Output the (x, y) coordinate of the center of the cell containing the given text.  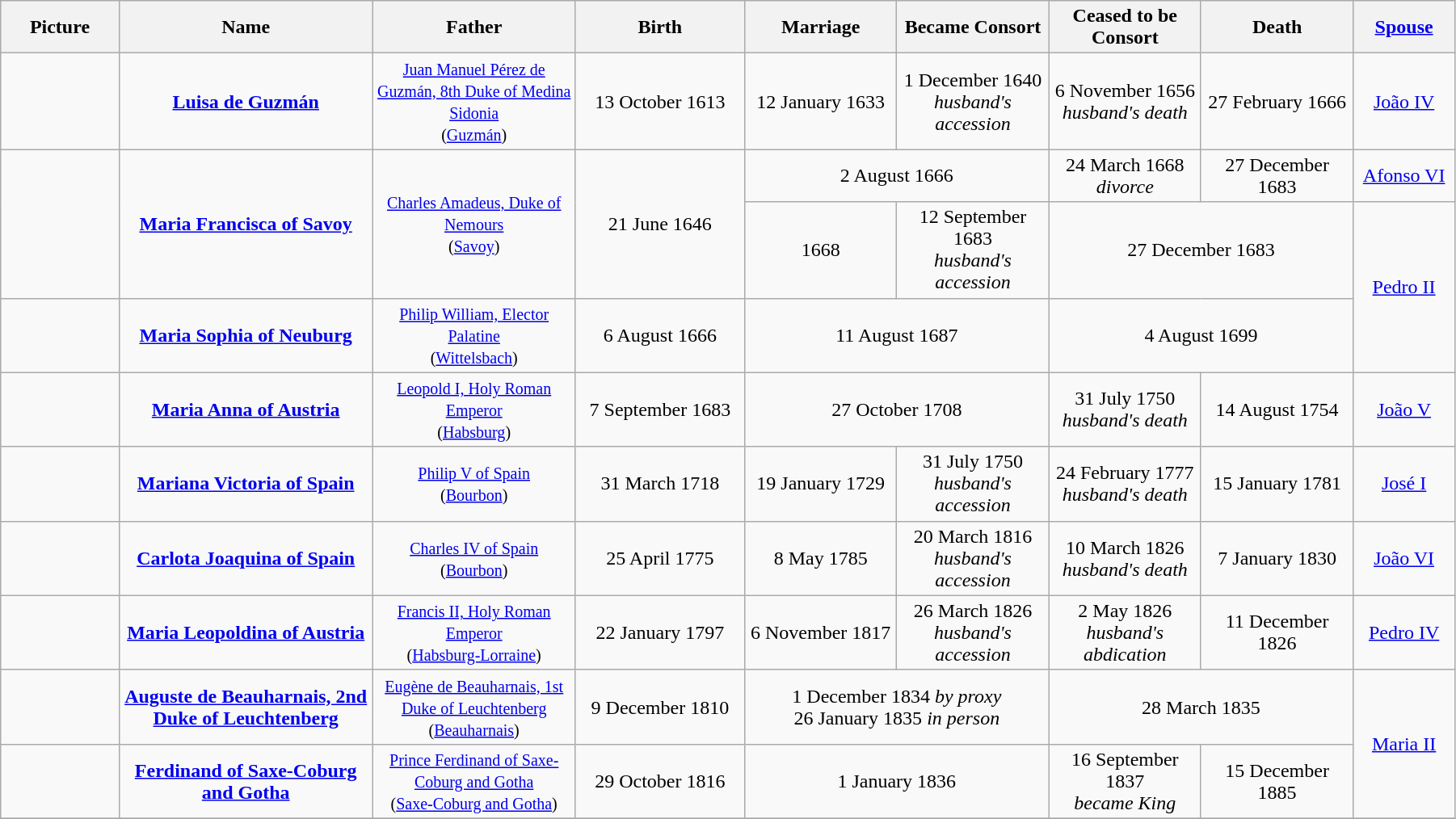
29 October 1816 (659, 781)
9 December 1810 (659, 707)
Francis II, Holy Roman Emperor(Habsburg-Lorraine) (473, 632)
Afonso VI (1404, 176)
16 September 1837became King (1125, 781)
Maria II (1404, 744)
1 January 1836 (897, 781)
João V (1404, 409)
João IV (1404, 102)
14 August 1754 (1277, 409)
21 June 1646 (659, 224)
15 January 1781 (1277, 484)
1 December 1834 by proxy26 January 1835 in person (897, 707)
Maria Sophia of Neuburg (246, 335)
1 December 1640husband's accession (973, 102)
Leopold I, Holy Roman Emperor(Habsburg) (473, 409)
7 January 1830 (1277, 558)
22 January 1797 (659, 632)
Picture (60, 27)
Birth (659, 27)
28 March 1835 (1201, 707)
Charles Amadeus, Duke of Nemours(Savoy) (473, 224)
Maria Leopoldina of Austria (246, 632)
10 March 1826husband's death (1125, 558)
Pedro IV (1404, 632)
Luisa de Guzmán (246, 102)
31 July 1750husband's death (1125, 409)
Ceased to be Consort (1125, 27)
24 March 1668divorce (1125, 176)
Juan Manuel Pérez de Guzmán, 8th Duke of Medina Sidonia(Guzmán) (473, 102)
Marriage (820, 27)
11 August 1687 (897, 335)
2 May 1826husband's abdication (1125, 632)
José I (1404, 484)
Mariana Victoria of Spain (246, 484)
Death (1277, 27)
Auguste de Beauharnais, 2nd Duke of Leuchtenberg (246, 707)
8 May 1785 (820, 558)
7 September 1683 (659, 409)
Philip V of Spain(Bourbon) (473, 484)
Philip William, Elector Palatine(Wittelsbach) (473, 335)
19 January 1729 (820, 484)
2 August 1666 (897, 176)
4 August 1699 (1201, 335)
13 October 1613 (659, 102)
Pedro II (1404, 288)
Father (473, 27)
Became Consort (973, 27)
15 December 1885 (1277, 781)
Carlota Joaquina of Spain (246, 558)
31 July 1750husband's accession (973, 484)
6 August 1666 (659, 335)
27 February 1666 (1277, 102)
6 November 1656husband's death (1125, 102)
31 March 1718 (659, 484)
Spouse (1404, 27)
João VI (1404, 558)
1668 (820, 250)
24 February 1777husband's death (1125, 484)
Name (246, 27)
27 October 1708 (897, 409)
Eugène de Beauharnais, 1st Duke of Leuchtenberg(Beauharnais) (473, 707)
12 January 1633 (820, 102)
Charles IV of Spain(Bourbon) (473, 558)
Maria Francisca of Savoy (246, 224)
Prince Ferdinand of Saxe-Coburg and Gotha(Saxe-Coburg and Gotha) (473, 781)
6 November 1817 (820, 632)
26 March 1826husband's accession (973, 632)
25 April 1775 (659, 558)
20 March 1816husband's accession (973, 558)
Ferdinand of Saxe-Coburg and Gotha (246, 781)
Maria Anna of Austria (246, 409)
12 September 1683husband's accession (973, 250)
11 December 1826 (1277, 632)
